Search for the cell housing the specified text and yield its (x, y) center coordinate. 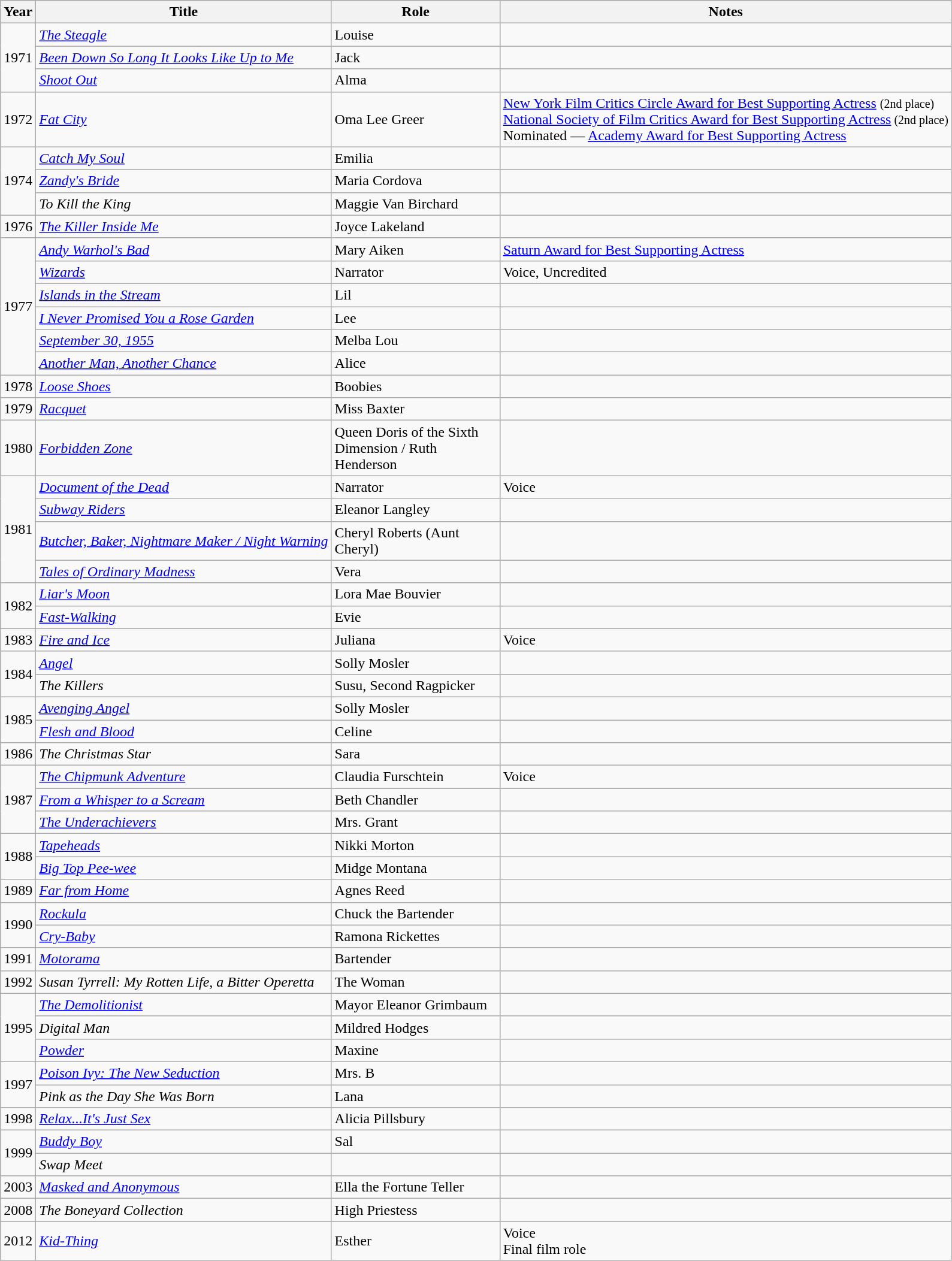
Maxine (416, 1050)
Chuck the Bartender (416, 914)
Alicia Pillsbury (416, 1119)
1977 (18, 306)
Andy Warhol's Bad (183, 249)
Poison Ivy: The New Seduction (183, 1073)
Lil (416, 295)
Motorama (183, 959)
Vera (416, 571)
Tapeheads (183, 845)
I Never Promised You a Rose Garden (183, 318)
1997 (18, 1084)
Forbidden Zone (183, 448)
1979 (18, 409)
1989 (18, 891)
Kid-Thing (183, 1241)
Celine (416, 731)
Jack (416, 58)
Mrs. Grant (416, 822)
Year (18, 12)
Emilia (416, 158)
Loose Shoes (183, 386)
1995 (18, 1027)
1978 (18, 386)
Another Man, Another Chance (183, 364)
1981 (18, 530)
Been Down So Long It Looks Like Up to Me (183, 58)
Angel (183, 663)
Boobies (416, 386)
Oma Lee Greer (416, 119)
Flesh and Blood (183, 731)
Midge Montana (416, 868)
Alice (416, 364)
Queen Doris of the Sixth Dimension / Ruth Henderson (416, 448)
Butcher, Baker, Nightmare Maker / Night Warning (183, 540)
Nikki Morton (416, 845)
1992 (18, 982)
Fat City (183, 119)
Voice, Uncredited (726, 272)
Melba Lou (416, 341)
Tales of Ordinary Madness (183, 571)
1988 (18, 857)
Buddy Boy (183, 1142)
Big Top Pee-wee (183, 868)
Susan Tyrrell: My Rotten Life, a Bitter Operetta (183, 982)
The Boneyard Collection (183, 1210)
Juliana (416, 640)
Claudia Furschtein (416, 777)
The Chipmunk Adventure (183, 777)
Powder (183, 1050)
1983 (18, 640)
Title (183, 12)
Beth Chandler (416, 800)
1972 (18, 119)
1984 (18, 674)
Subway Riders (183, 510)
The Woman (416, 982)
The Demolitionist (183, 1005)
Shoot Out (183, 80)
1991 (18, 959)
September 30, 1955 (183, 341)
Joyce Lakeland (416, 226)
Bartender (416, 959)
The Killer Inside Me (183, 226)
The Christmas Star (183, 754)
Wizards (183, 272)
Mildred Hodges (416, 1027)
Esther (416, 1241)
Racquet (183, 409)
Louise (416, 35)
1976 (18, 226)
Agnes Reed (416, 891)
Eleanor Langley (416, 510)
Rockula (183, 914)
2003 (18, 1187)
Digital Man (183, 1027)
VoiceFinal film role (726, 1241)
High Priestess (416, 1210)
1974 (18, 181)
1985 (18, 719)
Cry-Baby (183, 936)
From a Whisper to a Scream (183, 800)
Miss Baxter (416, 409)
Zandy's Bride (183, 181)
The Killers (183, 685)
1980 (18, 448)
Avenging Angel (183, 708)
Fast-Walking (183, 617)
Relax...It's Just Sex (183, 1119)
Pink as the Day She Was Born (183, 1096)
Maria Cordova (416, 181)
Islands in the Stream (183, 295)
Ella the Fortune Teller (416, 1187)
1999 (18, 1153)
Sal (416, 1142)
1971 (18, 58)
1986 (18, 754)
The Underachievers (183, 822)
Swap Meet (183, 1165)
2008 (18, 1210)
Evie (416, 617)
Document of the Dead (183, 487)
Lee (416, 318)
The Steagle (183, 35)
1982 (18, 606)
Maggie Van Birchard (416, 204)
Alma (416, 80)
Lana (416, 1096)
Sara (416, 754)
1987 (18, 800)
Far from Home (183, 891)
Saturn Award for Best Supporting Actress (726, 249)
Mrs. B (416, 1073)
Cheryl Roberts (Aunt Cheryl) (416, 540)
Catch My Soul (183, 158)
1998 (18, 1119)
Fire and Ice (183, 640)
Notes (726, 12)
Ramona Rickettes (416, 936)
Mary Aiken (416, 249)
Susu, Second Ragpicker (416, 685)
1990 (18, 925)
2012 (18, 1241)
Liar's Moon (183, 594)
To Kill the King (183, 204)
Mayor Eleanor Grimbaum (416, 1005)
Masked and Anonymous (183, 1187)
Lora Mae Bouvier (416, 594)
Role (416, 12)
